Detect which cell encompasses the target text, then output its [X, Y] center coordinate. 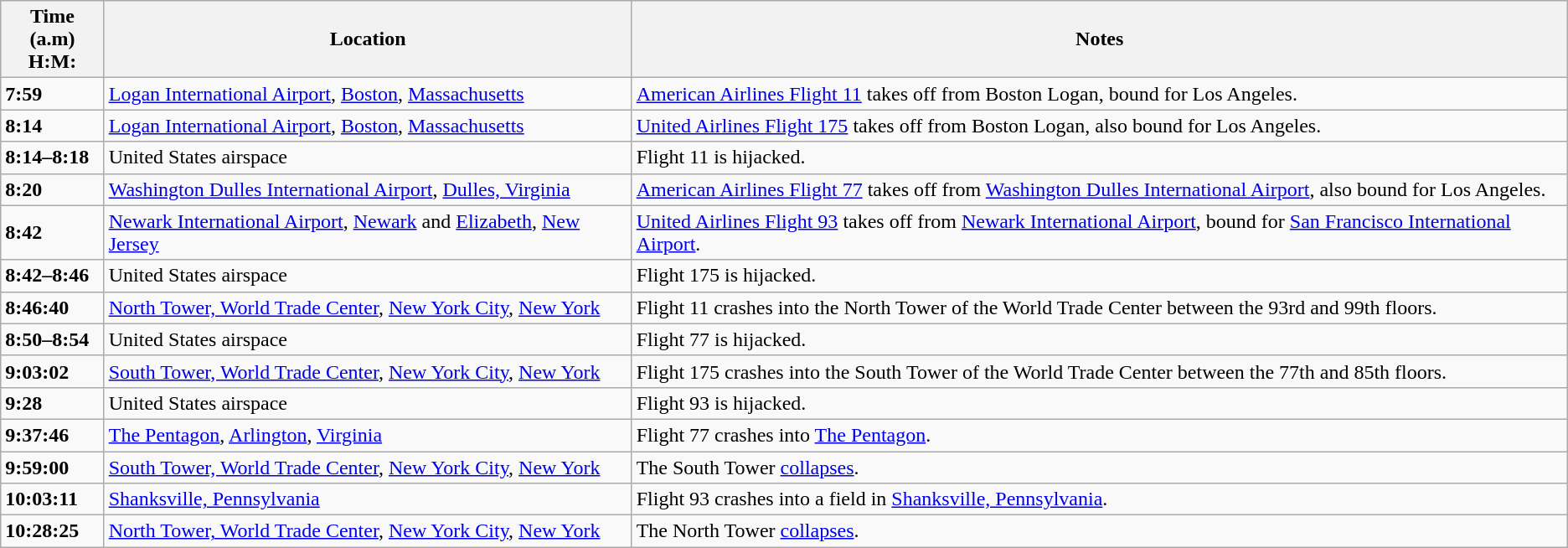
The South Tower collapses. [1099, 467]
9:03:02 [52, 371]
9:28 [52, 403]
The North Tower collapses. [1099, 531]
Notes [1099, 39]
Flight 93 is hijacked. [1099, 403]
8:42–8:46 [52, 276]
8:14–8:18 [52, 158]
Flight 175 is hijacked. [1099, 276]
8:50–8:54 [52, 339]
Flight 11 crashes into the North Tower of the World Trade Center between the 93rd and 99th floors. [1099, 308]
United Airlines Flight 93 takes off from Newark International Airport, bound for San Francisco International Airport. [1099, 233]
Time (a.m)H:M: [52, 39]
9:59:00 [52, 467]
9:37:46 [52, 435]
7:59 [52, 94]
10:03:11 [52, 499]
Flight 77 is hijacked. [1099, 339]
Newark International Airport, Newark and Elizabeth, New Jersey [368, 233]
United Airlines Flight 175 takes off from Boston Logan, also bound for Los Angeles. [1099, 126]
Flight 93 crashes into a field in Shanksville, Pennsylvania. [1099, 499]
American Airlines Flight 11 takes off from Boston Logan, bound for Los Angeles. [1099, 94]
8:42 [52, 233]
Flight 77 crashes into The Pentagon. [1099, 435]
8:46:40 [52, 308]
The Pentagon, Arlington, Virginia [368, 435]
10:28:25 [52, 531]
8:14 [52, 126]
8:20 [52, 189]
Flight 175 crashes into the South Tower of the World Trade Center between the 77th and 85th floors. [1099, 371]
Washington Dulles International Airport, Dulles, Virginia [368, 189]
Location [368, 39]
American Airlines Flight 77 takes off from Washington Dulles International Airport, also bound for Los Angeles. [1099, 189]
Shanksville, Pennsylvania [368, 499]
Flight 11 is hijacked. [1099, 158]
